Scan for the cell matching the given text and deliver its (X, Y) coordinate at center. 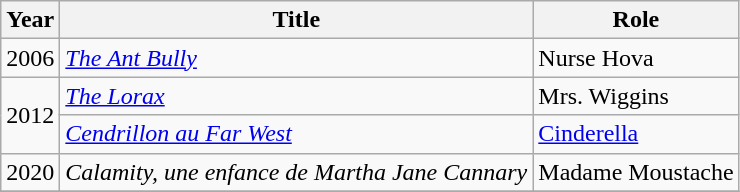
Nurse Hova (636, 58)
Calamity, une enfance de Martha Jane Cannary (296, 172)
Madame Moustache (636, 172)
2006 (30, 58)
The Lorax (296, 96)
2012 (30, 115)
Cendrillon au Far West (296, 134)
Year (30, 20)
The Ant Bully (296, 58)
Role (636, 20)
Cinderella (636, 134)
2020 (30, 172)
Mrs. Wiggins (636, 96)
Title (296, 20)
